Return the [X, Y] coordinate for the center point of the cell that contains the specified text.  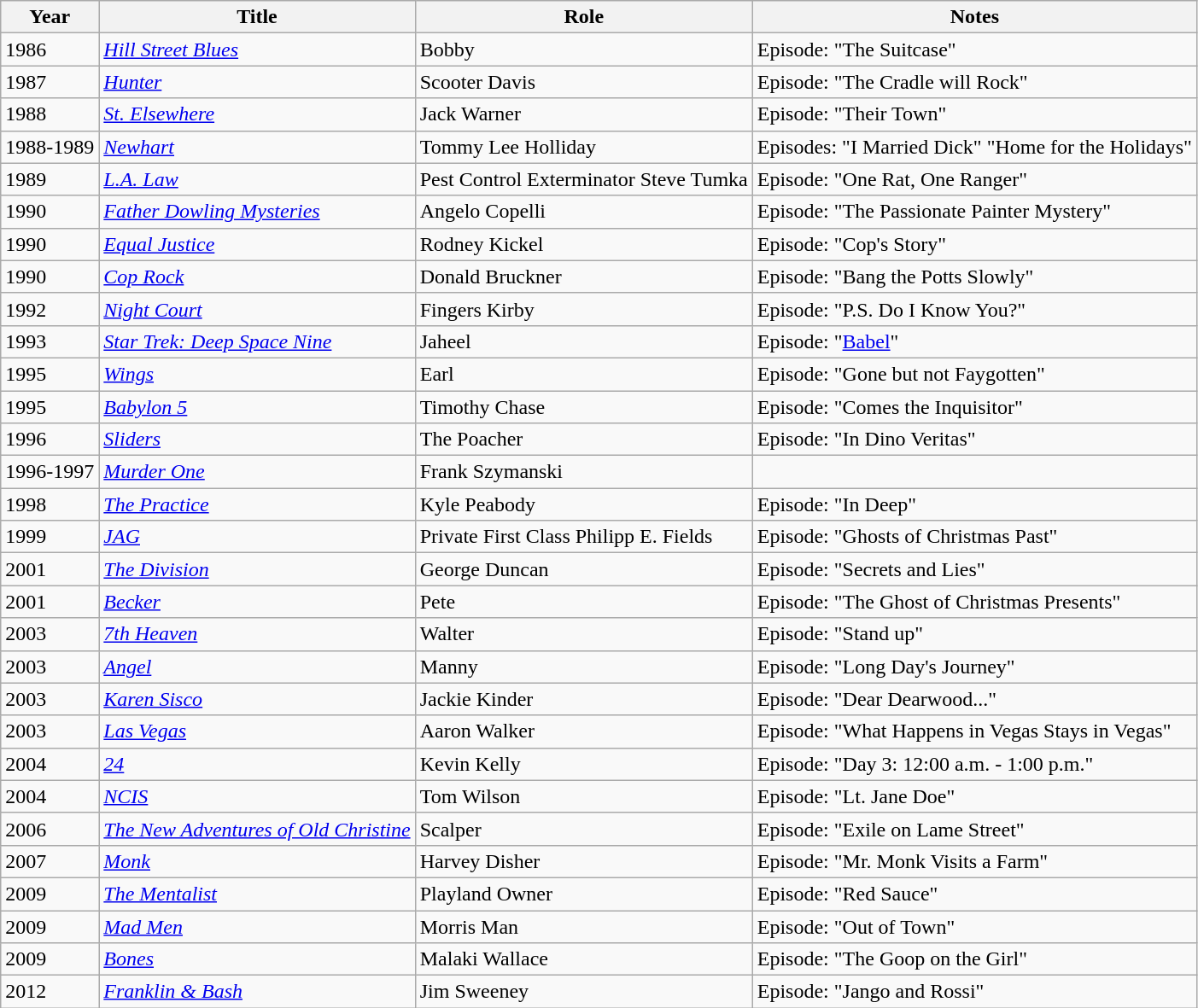
Episode: "Exile on Lame Street" [974, 829]
Role [584, 17]
Angelo Copelli [584, 212]
Jackie Kinder [584, 699]
Walter [584, 634]
Fingers Kirby [584, 309]
Year [50, 17]
Malaki Wallace [584, 959]
Hill Street Blues [257, 50]
Episodes: "I Married Dick" "Home for the Holidays" [974, 147]
Manny [584, 667]
L.A. Law [257, 179]
1987 [50, 82]
Scalper [584, 829]
Tom Wilson [584, 796]
Donald Bruckner [584, 277]
2006 [50, 829]
Episode: "Ghosts of Christmas Past" [974, 537]
Babylon 5 [257, 407]
George Duncan [584, 569]
Episode: "Lt. Jane Doe" [974, 796]
Angel [257, 667]
1996 [50, 440]
The Mentalist [257, 894]
Episode: "Babel" [974, 341]
JAG [257, 537]
Episode: "Secrets and Lies" [974, 569]
Kevin Kelly [584, 764]
Episode: "Long Day's Journey" [974, 667]
Episode: "Stand up" [974, 634]
Episode: "In Dino Veritas" [974, 440]
Episode: "Red Sauce" [974, 894]
Private First Class Philipp E. Fields [584, 537]
Wings [257, 374]
Episode: "One Rat, One Ranger" [974, 179]
Episode: "The Passionate Painter Mystery" [974, 212]
Episode: "Dear Dearwood..." [974, 699]
Aaron Walker [584, 731]
Las Vegas [257, 731]
Jaheel [584, 341]
Morris Man [584, 926]
2012 [50, 992]
1986 [50, 50]
Episode: "In Deep" [974, 504]
Night Court [257, 309]
1996-1997 [50, 472]
The New Adventures of Old Christine [257, 829]
Episode: "The Goop on the Girl" [974, 959]
Bones [257, 959]
Episode: "Mr. Monk Visits a Farm" [974, 861]
Frank Szymanski [584, 472]
Notes [974, 17]
Pest Control Exterminator Steve Tumka [584, 179]
Timothy Chase [584, 407]
Sliders [257, 440]
Becker [257, 602]
Monk [257, 861]
St. Elsewhere [257, 114]
Equal Justice [257, 244]
Episode: "The Cradle will Rock" [974, 82]
2007 [50, 861]
Mad Men [257, 926]
Murder One [257, 472]
1999 [50, 537]
1998 [50, 504]
Bobby [584, 50]
Rodney Kickel [584, 244]
Scooter Davis [584, 82]
Father Dowling Mysteries [257, 212]
1992 [50, 309]
Episode: "The Ghost of Christmas Presents" [974, 602]
Pete [584, 602]
1988 [50, 114]
1993 [50, 341]
Jim Sweeney [584, 992]
7th Heaven [257, 634]
Jack Warner [584, 114]
Star Trek: Deep Space Nine [257, 341]
Episode: "P.S. Do I Know You?" [974, 309]
Newhart [257, 147]
Kyle Peabody [584, 504]
Episode: "Bang the Potts Slowly" [974, 277]
Episode: "Cop's Story" [974, 244]
1989 [50, 179]
Episode: "Their Town" [974, 114]
Episode: "Day 3: 12:00 a.m. - 1:00 p.m." [974, 764]
24 [257, 764]
Episode: "Gone but not Faygotten" [974, 374]
Hunter [257, 82]
Earl [584, 374]
Tommy Lee Holliday [584, 147]
Episode: "Out of Town" [974, 926]
The Poacher [584, 440]
1988-1989 [50, 147]
Cop Rock [257, 277]
Franklin & Bash [257, 992]
NCIS [257, 796]
Episode: "Comes the Inquisitor" [974, 407]
Episode: "What Happens in Vegas Stays in Vegas" [974, 731]
Episode: "Jango and Rossi" [974, 992]
Title [257, 17]
Karen Sisco [257, 699]
The Division [257, 569]
The Practice [257, 504]
Harvey Disher [584, 861]
Playland Owner [584, 894]
Episode: "The Suitcase" [974, 50]
